Identify which cell holds the provided text, then report its (x, y) central coordinate. 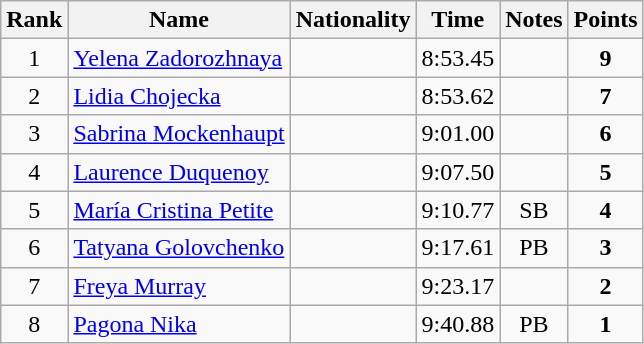
Pagona Nika (179, 324)
Tatyana Golovchenko (179, 248)
9:23.17 (458, 286)
8:53.62 (458, 96)
Lidia Chojecka (179, 96)
Yelena Zadorozhnaya (179, 58)
Rank (34, 20)
8 (34, 324)
María Cristina Petite (179, 210)
9:40.88 (458, 324)
Time (458, 20)
Nationality (353, 20)
Points (606, 20)
9:17.61 (458, 248)
Notes (534, 20)
9:07.50 (458, 172)
9:01.00 (458, 134)
SB (534, 210)
Name (179, 20)
9:10.77 (458, 210)
9 (606, 58)
Laurence Duquenoy (179, 172)
8:53.45 (458, 58)
Sabrina Mockenhaupt (179, 134)
Freya Murray (179, 286)
